From the cell containing the given text, extract its center point as (x, y) coordinate. 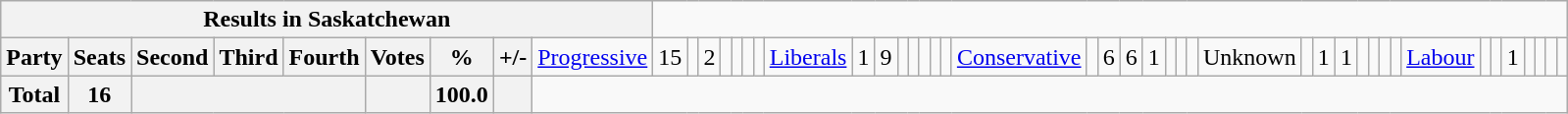
Party (34, 57)
2 (710, 57)
Total (34, 94)
+/- (512, 57)
Labour (1441, 57)
9 (886, 57)
% (461, 57)
Unknown (1249, 57)
Fourth (324, 57)
100.0 (461, 94)
Third (249, 57)
Votes (397, 57)
Conservative (1019, 57)
15 (671, 57)
Liberals (808, 57)
Progressive (592, 57)
16 (99, 94)
Second (173, 57)
Seats (99, 57)
Results in Saskatchewan (328, 20)
